Output the (x, y) coordinate of the center of the cell containing the given text.  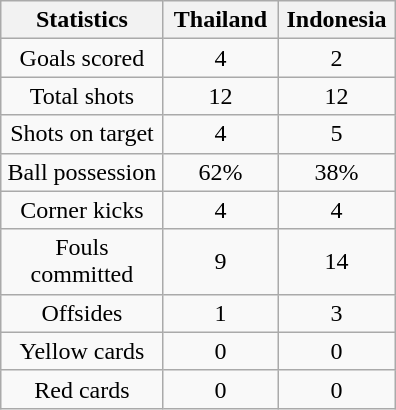
62% (220, 172)
Statistics (82, 20)
Red cards (82, 389)
Yellow cards (82, 351)
3 (337, 313)
1 (220, 313)
Shots on target (82, 134)
5 (337, 134)
2 (337, 58)
14 (337, 262)
Corner kicks (82, 210)
Thailand (220, 20)
Indonesia (337, 20)
Goals scored (82, 58)
38% (337, 172)
Fouls committed (82, 262)
Offsides (82, 313)
9 (220, 262)
Ball possession (82, 172)
Total shots (82, 96)
